Detect which cell encompasses the target text, then output its (x, y) center coordinate. 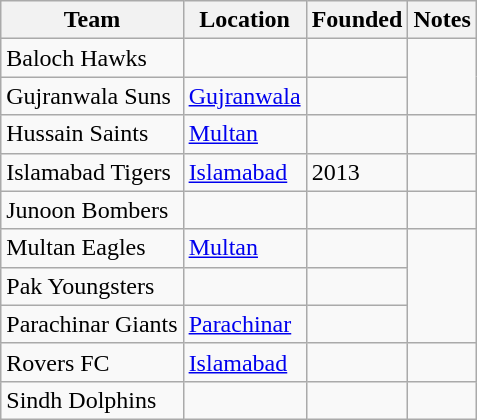
Sindh Dolphins (92, 400)
Parachinar Giants (92, 324)
Hussain Saints (92, 134)
Rovers FC (92, 362)
Notes (442, 20)
Multan Eagles (92, 248)
Junoon Bombers (92, 210)
Team (92, 20)
Parachinar (244, 324)
2013 (357, 172)
Pak Youngsters (92, 286)
Islamabad Tigers (92, 172)
Founded (357, 20)
Baloch Hawks (92, 58)
Gujranwala Suns (92, 96)
Gujranwala (244, 96)
Location (244, 20)
